Output the [X, Y] coordinate of the center of the cell containing the given text.  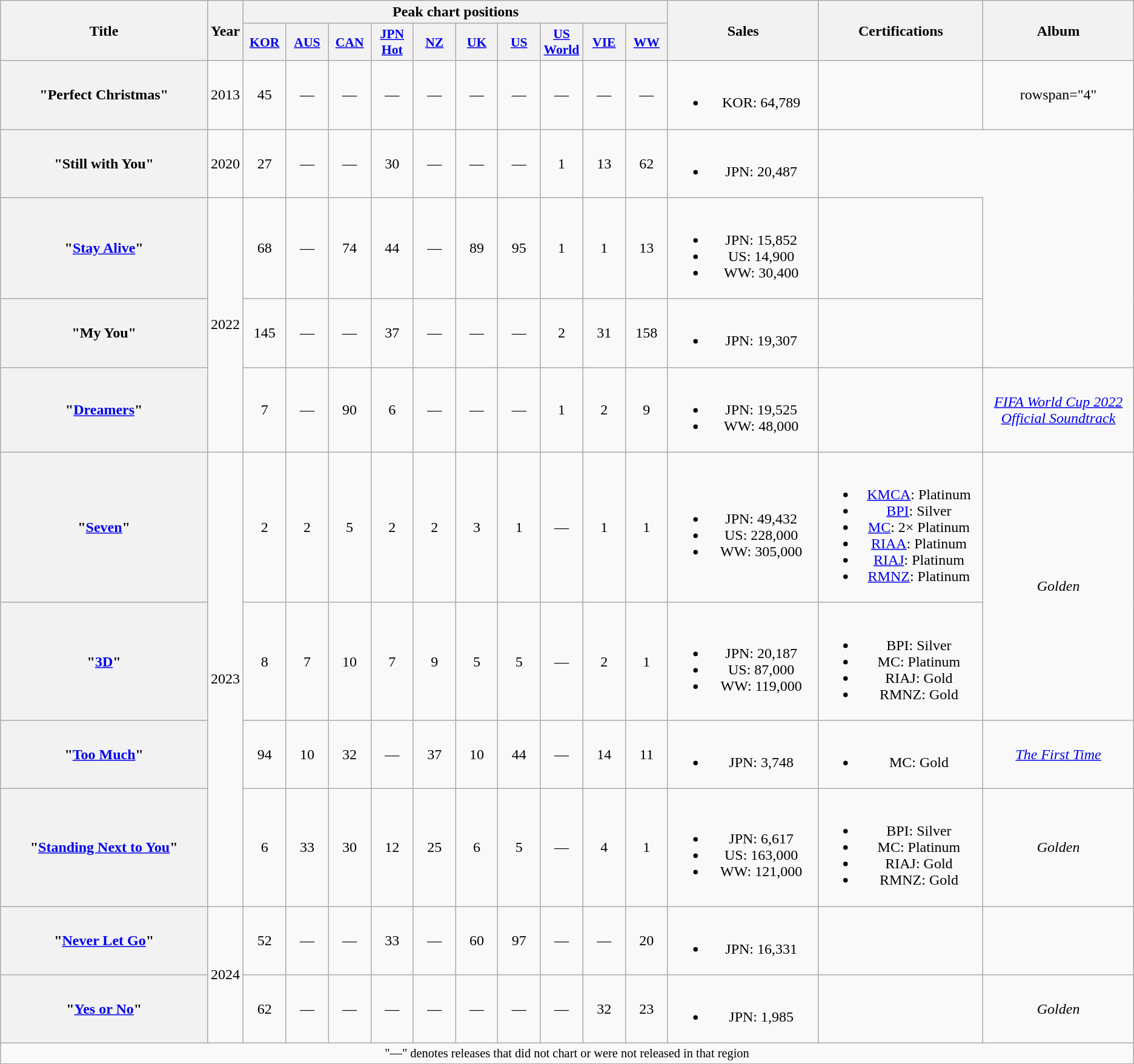
Certifications [901, 30]
Sales [743, 30]
4 [604, 847]
JPN: 49,432US: 228,000WW: 305,000 [743, 527]
KOR: 64,789 [743, 95]
AUS [307, 42]
89 [477, 248]
97 [519, 940]
2024 [225, 975]
NZ [434, 42]
74 [350, 248]
2013 [225, 95]
"Stay Alive" [104, 248]
KMCA: PlatinumBPI: SilverMC: 2× PlatinumRIAA: PlatinumRIAJ: PlatinumRMNZ: Platinum [901, 527]
2020 [225, 164]
"Yes or No" [104, 1009]
rowspan="4" [1058, 95]
"3D" [104, 661]
JPN: 6,617US: 163,000WW: 121,000 [743, 847]
2022 [225, 325]
"Seven" [104, 527]
JPN: 19,525WW: 48,000 [743, 410]
11 [646, 754]
Peak chart positions [456, 12]
14 [604, 754]
"Standing Next to You" [104, 847]
"Too Much" [104, 754]
JPN: 19,307 [743, 333]
94 [265, 754]
VIE [604, 42]
68 [265, 248]
25 [434, 847]
JPN: 16,331 [743, 940]
JPN: 20,187US: 87,000WW: 119,000 [743, 661]
JPN: 15,852US: 14,900WW: 30,400 [743, 248]
JPN: 3,748 [743, 754]
US [519, 42]
"Perfect Christmas" [104, 95]
31 [604, 333]
"Never Let Go" [104, 940]
"Dreamers" [104, 410]
JPN: 20,487 [743, 164]
"My You" [104, 333]
UK [477, 42]
JPNHot [392, 42]
12 [392, 847]
JPN: 1,985 [743, 1009]
2023 [225, 679]
CAN [350, 42]
WW [646, 42]
95 [519, 248]
KOR [265, 42]
145 [265, 333]
52 [265, 940]
"Still with You" [104, 164]
8 [265, 661]
Album [1058, 30]
90 [350, 410]
60 [477, 940]
"—" denotes releases that did not chart or were not released in that region [567, 1054]
Title [104, 30]
FIFA World Cup 2022 Official Soundtrack [1058, 410]
MC: Gold [901, 754]
Year [225, 30]
3 [477, 527]
45 [265, 95]
23 [646, 1009]
US World [562, 42]
158 [646, 333]
27 [265, 164]
The First Time [1058, 754]
20 [646, 940]
